Capture the cell that displays the provided text and extract its [X, Y] central coordinate. 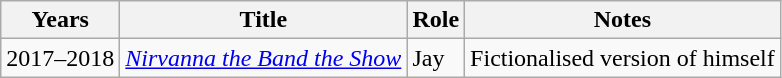
Title [264, 20]
2017–2018 [60, 58]
Notes [623, 20]
Years [60, 20]
Nirvanna the Band the Show [264, 58]
Role [436, 20]
Jay [436, 58]
Fictionalised version of himself [623, 58]
